Determine the [X, Y] coordinate at the center of the cell enclosing the given text.  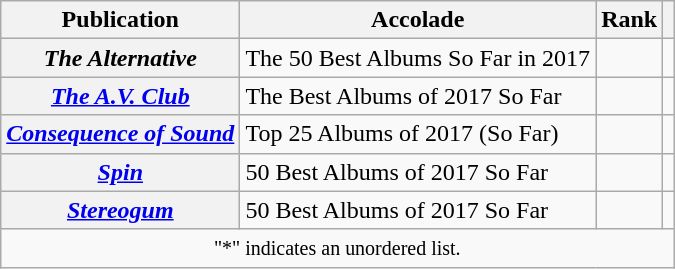
Consequence of Sound [120, 134]
The 50 Best Albums So Far in 2017 [418, 58]
The Alternative [120, 58]
Rank [630, 20]
Publication [120, 20]
The Best Albums of 2017 So Far [418, 96]
Accolade [418, 20]
The A.V. Club [120, 96]
Stereogum [120, 210]
"*" indicates an unordered list. [338, 248]
Top 25 Albums of 2017 (So Far) [418, 134]
Spin [120, 172]
